Output the (X, Y) coordinate of the center of the cell containing the given text.  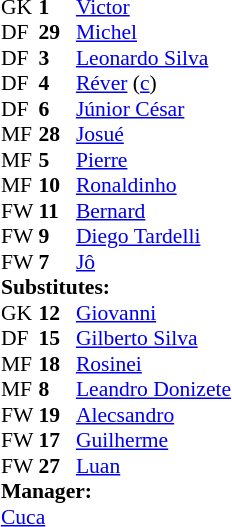
10 (57, 185)
Bernard (154, 211)
Júnior César (154, 109)
29 (57, 33)
Ronaldinho (154, 185)
Alecsandro (154, 415)
6 (57, 109)
Michel (154, 33)
19 (57, 415)
12 (57, 313)
5 (57, 160)
Jô (154, 262)
28 (57, 135)
17 (57, 441)
Luan (154, 466)
Pierre (154, 160)
Josué (154, 135)
Substitutes: (116, 287)
18 (57, 364)
7 (57, 262)
Diego Tardelli (154, 237)
Guilherme (154, 441)
15 (57, 339)
3 (57, 58)
8 (57, 389)
9 (57, 237)
27 (57, 466)
Leandro Donizete (154, 389)
Réver (c) (154, 83)
11 (57, 211)
Manager: (116, 491)
GK (20, 313)
Gilberto Silva (154, 339)
Rosinei (154, 364)
Giovanni (154, 313)
4 (57, 83)
Leonardo Silva (154, 58)
